Pinpoint the cell where the given text exists, returning its [X, Y] midpoint coordinate. 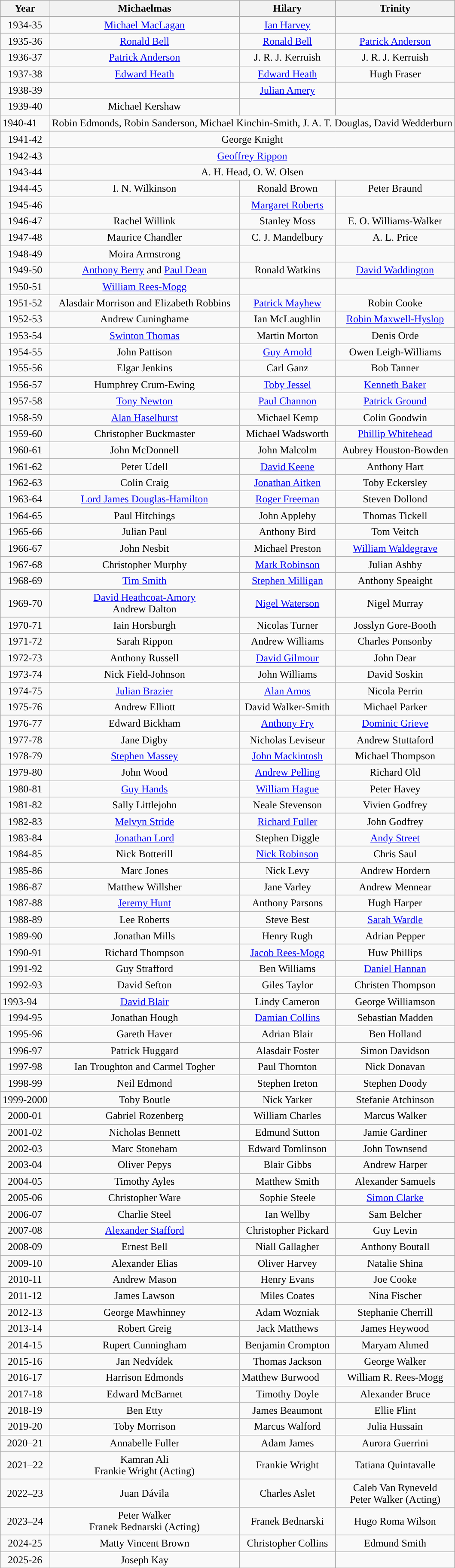
Jonathan Mills [144, 936]
David Waddington [395, 270]
James Beaumont [287, 1410]
Toby Jessel [287, 385]
1947-48 [25, 238]
David Blair [144, 1002]
Trinity [395, 9]
Iain Horsburgh [144, 625]
Peter Havey [395, 789]
2011-12 [25, 1296]
Robin Maxwell-Hyslop [395, 319]
Toby Boutle [144, 1100]
Ian Troughton and Carmel Togher [144, 1067]
Alexander Samuels [395, 1181]
Oliver Harvey [287, 1263]
1979-80 [25, 773]
1966-67 [25, 548]
Matthew Willsher [144, 887]
Christopher Pickard [287, 1230]
1950-51 [25, 287]
Andrew Pelling [287, 773]
1948-49 [25, 254]
Andrew Elliott [144, 707]
2021–22 [25, 1465]
1935-36 [25, 41]
Robin Cooke [395, 303]
1977-78 [25, 740]
Henry Rugh [287, 936]
Jamie Gardiner [395, 1132]
I. N. Wilkinson [144, 188]
Colin Craig [144, 483]
2025-26 [25, 1559]
Marcus Walker [395, 1116]
Jack Matthews [287, 1329]
2019-20 [25, 1427]
Alexander Bruce [395, 1394]
Richard Old [395, 773]
1989-90 [25, 936]
Guy Strafford [144, 969]
2005-06 [25, 1198]
Year [25, 9]
Toby Eckersley [395, 483]
Charlie Steel [144, 1214]
Alasdair Foster [287, 1051]
David Sefton [144, 985]
John Dear [395, 658]
Tatiana Quintavalle [395, 1465]
1976-77 [25, 723]
Anthony Parsons [287, 903]
Stephen Doody [395, 1083]
2010-11 [25, 1280]
Peter Braund [395, 188]
1985-86 [25, 871]
1988-89 [25, 920]
2022–23 [25, 1493]
Neil Edmond [144, 1083]
Guy Arnold [287, 352]
1999-2000 [25, 1100]
1983-84 [25, 838]
1975-76 [25, 707]
1937-38 [25, 74]
Adrian Blair [287, 1034]
Julian Paul [144, 532]
Natalie Shina [395, 1263]
Anthony Hart [395, 466]
1943-44 [25, 172]
1957-58 [25, 401]
Jan Nedvídek [144, 1361]
Andy Street [395, 838]
Julian Amery [287, 90]
Edward McBarnet [144, 1394]
1981-82 [25, 805]
Maryam Ahmed [395, 1345]
Sophie Steele [287, 1198]
Benjamin Crompton [287, 1345]
Jonathan Hough [144, 1018]
2002-03 [25, 1149]
Michael Thompson [395, 756]
Michael Parker [395, 707]
1972-73 [25, 658]
Humphrey Crum-Ewing [144, 385]
1941-42 [25, 139]
Stefanie Atchinson [395, 1100]
Michael Preston [287, 548]
2015-16 [25, 1361]
Patrick Mayhew [287, 303]
Edward Bickham [144, 723]
David Soskin [395, 674]
Aubrey Houston-Bowden [395, 450]
C. J. Mandelbury [287, 238]
Alan Haselhurst [144, 417]
1942-43 [25, 156]
Owen Leigh-Williams [395, 352]
1954-55 [25, 352]
Anthony Speaight [395, 581]
Richard Thompson [144, 952]
Sally Littlejohn [144, 805]
1955-56 [25, 368]
Margaret Roberts [287, 205]
Nigel Murray [395, 603]
1965-66 [25, 532]
Stephen Massey [144, 756]
Patrick Ground [395, 401]
David Gilmour [287, 658]
1959-60 [25, 434]
Tim Smith [144, 581]
Julian Brazier [144, 691]
Stephen Ireton [287, 1083]
Andrew Mason [144, 1280]
Adrian Pepper [395, 936]
1996-97 [25, 1051]
Adam James [287, 1443]
Jane Varley [287, 887]
William R. Rees-Mogg [395, 1378]
Andrew Williams [287, 642]
Nicholas Bennett [144, 1132]
E. O. Williams-Walker [395, 221]
1994-95 [25, 1018]
1973-74 [25, 674]
Melvyn Stride [144, 822]
Simon Clarke [395, 1198]
Nick Yarker [287, 1100]
Lord James Douglas-Hamilton [144, 499]
Alexander Elias [144, 1263]
Nicolas Turner [287, 625]
Blair Gibbs [287, 1165]
2016-17 [25, 1378]
Ben Etty [144, 1410]
Andrew Mennear [395, 887]
1936-37 [25, 58]
1952-53 [25, 319]
Caleb Van Ryneveld Peter Walker (Acting) [395, 1493]
Matthew Smith [287, 1181]
1958-59 [25, 417]
Anthony Berry and Paul Dean [144, 270]
James Lawson [144, 1296]
Nick Donavan [395, 1067]
Toby Morrison [144, 1427]
David Walker-Smith [287, 707]
1992-93 [25, 985]
Edward Tomlinson [287, 1149]
1998-99 [25, 1083]
1963-64 [25, 499]
Guy Levin [395, 1230]
William Waldegrave [395, 548]
Denis Orde [395, 336]
Damian Collins [287, 1018]
Joe Cooke [395, 1280]
A. L. Price [395, 238]
A. H. Head, O. W. Olsen [252, 172]
Harrison Edmonds [144, 1378]
Elgar Jenkins [144, 368]
Anthony Boutall [395, 1247]
1953-54 [25, 336]
1962-63 [25, 483]
Nigel Waterson [287, 603]
Carl Ganz [287, 368]
2017-18 [25, 1394]
John Nesbit [144, 548]
Tom Veitch [395, 532]
1990-91 [25, 952]
Nick Levy [287, 871]
Alexander Stafford [144, 1230]
1960-61 [25, 450]
Stephanie Cherrill [395, 1312]
Tony Newton [144, 401]
John Godfrey [395, 822]
James Heywood [395, 1329]
Edmund Sutton [287, 1132]
William Charles [287, 1116]
Hugh Fraser [395, 74]
Christopher Buckmaster [144, 434]
Charles Aslet [287, 1493]
Ben Williams [287, 969]
2006-07 [25, 1214]
John Malcolm [287, 450]
Kamran Ali Frankie Wright (Acting) [144, 1465]
Stephen Milligan [287, 581]
Jacob Rees-Mogg [287, 952]
Josslyn Gore-Booth [395, 625]
Stanley Moss [287, 221]
1934-35 [25, 25]
2018-19 [25, 1410]
Rupert Cunningham [144, 1345]
1997-98 [25, 1067]
Ernest Bell [144, 1247]
1961-62 [25, 466]
Christopher Murphy [144, 565]
Ronald Brown [287, 188]
Stephen Diggle [287, 838]
Joseph Kay [144, 1559]
1986-87 [25, 887]
Ronald Watkins [287, 270]
1991-92 [25, 969]
1993-94 [25, 1002]
Vivien Godfrey [395, 805]
Sam Belcher [395, 1214]
Guy Hands [144, 789]
Lindy Cameron [287, 1002]
Edmund Smith [395, 1543]
2008-09 [25, 1247]
Ian McLaughlin [287, 319]
Andrew Hordern [395, 871]
2014-15 [25, 1345]
David Heathcoat-Amory Andrew Dalton [144, 603]
Steve Best [287, 920]
Anthony Fry [287, 723]
Michael Kemp [287, 417]
2000-01 [25, 1116]
Swinton Thomas [144, 336]
Robin Edmonds, Robin Sanderson, Michael Kinchin-Smith, J. A. T. Douglas, David Wedderburn [252, 123]
Hugo Roma Wilson [395, 1521]
Julian Ashby [395, 565]
Paul Thornton [287, 1067]
1980-81 [25, 789]
Robert Greig [144, 1329]
1964-65 [25, 516]
1974-75 [25, 691]
1939-40 [25, 107]
Paul Channon [287, 401]
Bob Tanner [395, 368]
William Rees-Mogg [144, 287]
1951-52 [25, 303]
George Knight [252, 139]
Gabriel Rozenberg [144, 1116]
1967-68 [25, 565]
Thomas Tickell [395, 516]
Timothy Ayles [144, 1181]
2024-25 [25, 1543]
Paul Hitchings [144, 516]
Christopher Ware [144, 1198]
Moira Armstrong [144, 254]
Nick Field-Johnson [144, 674]
Colin Goodwin [395, 417]
William Hague [287, 789]
1982-83 [25, 822]
Alasdair Morrison and Elizabeth Robbins [144, 303]
Giles Taylor [287, 985]
Maurice Chandler [144, 238]
1971-72 [25, 642]
2013-14 [25, 1329]
Hilary [287, 9]
Gareth Haver [144, 1034]
2001-02 [25, 1132]
Marc Jones [144, 871]
Nick Robinson [287, 854]
Geoffrey Rippon [252, 156]
Christopher Collins [287, 1543]
Simon Davidson [395, 1051]
2023–24 [25, 1521]
Michael MacLagan [144, 25]
Julia Hussain [395, 1427]
John Pattison [144, 352]
Timothy Doyle [287, 1394]
1938-39 [25, 90]
George Williamson [395, 1002]
Michael Kershaw [144, 107]
2020–21 [25, 1443]
Jeremy Hunt [144, 903]
2009-10 [25, 1263]
2007-08 [25, 1230]
Jane Digby [144, 740]
1987-88 [25, 903]
1969-70 [25, 603]
Anthony Russell [144, 658]
Patrick Huggard [144, 1051]
1978-79 [25, 756]
George Walker [395, 1361]
Anthony Bird [287, 532]
2004-05 [25, 1181]
Oliver Pepys [144, 1165]
Miles Coates [287, 1296]
Michaelmas [144, 9]
Niall Gallagher [287, 1247]
Nicholas Leviseur [287, 740]
John Mackintosh [287, 756]
Andrew Stuttaford [395, 740]
Ian Harvey [287, 25]
Annabelle Fuller [144, 1443]
Peter Walker Franek Bednarski (Acting) [144, 1521]
Ian Wellby [287, 1214]
Alan Amos [287, 691]
1949-50 [25, 270]
Nicola Perrin [395, 691]
Nick Botterill [144, 854]
Franek Bednarski [287, 1521]
Jonathan Lord [144, 838]
Andrew Cuninghame [144, 319]
Nina Fischer [395, 1296]
Adam Wozniak [287, 1312]
Henry Evans [287, 1280]
1995-96 [25, 1034]
1946-47 [25, 221]
Phillip Whitehead [395, 434]
Charles Ponsonby [395, 642]
1984-85 [25, 854]
Richard Fuller [287, 822]
David Keene [287, 466]
John McDonnell [144, 450]
Frankie Wright [287, 1465]
Hugh Harper [395, 903]
Ben Holland [395, 1034]
John Appleby [287, 516]
Peter Udell [144, 466]
Matthew Burwood [287, 1378]
Kenneth Baker [395, 385]
1968-69 [25, 581]
George Mawhinney [144, 1312]
1970-71 [25, 625]
Huw Phillips [395, 952]
Thomas Jackson [287, 1361]
John Wood [144, 773]
Mark Robinson [287, 565]
Daniel Hannan [395, 969]
John Williams [287, 674]
Marc Stoneham [144, 1149]
1945-46 [25, 205]
2012-13 [25, 1312]
Rachel Willink [144, 221]
John Townsend [395, 1149]
Sarah Wardle [395, 920]
Christen Thompson [395, 985]
Ellie Flint [395, 1410]
Marcus Walford [287, 1427]
Jonathan Aitken [287, 483]
Dominic Grieve [395, 723]
Lee Roberts [144, 920]
Matty Vincent Brown [144, 1543]
Sebastian Madden [395, 1018]
1944-45 [25, 188]
1940-41 [25, 123]
Sarah Rippon [144, 642]
2003-04 [25, 1165]
1956-57 [25, 385]
Chris Saul [395, 854]
Roger Freeman [287, 499]
Michael Wadsworth [287, 434]
Andrew Harper [395, 1165]
Steven Dollond [395, 499]
Neale Stevenson [287, 805]
Martin Morton [287, 336]
Aurora Guerrini [395, 1443]
Juan Dávila [144, 1493]
